Search for the cell housing the specified text and yield its (X, Y) center coordinate. 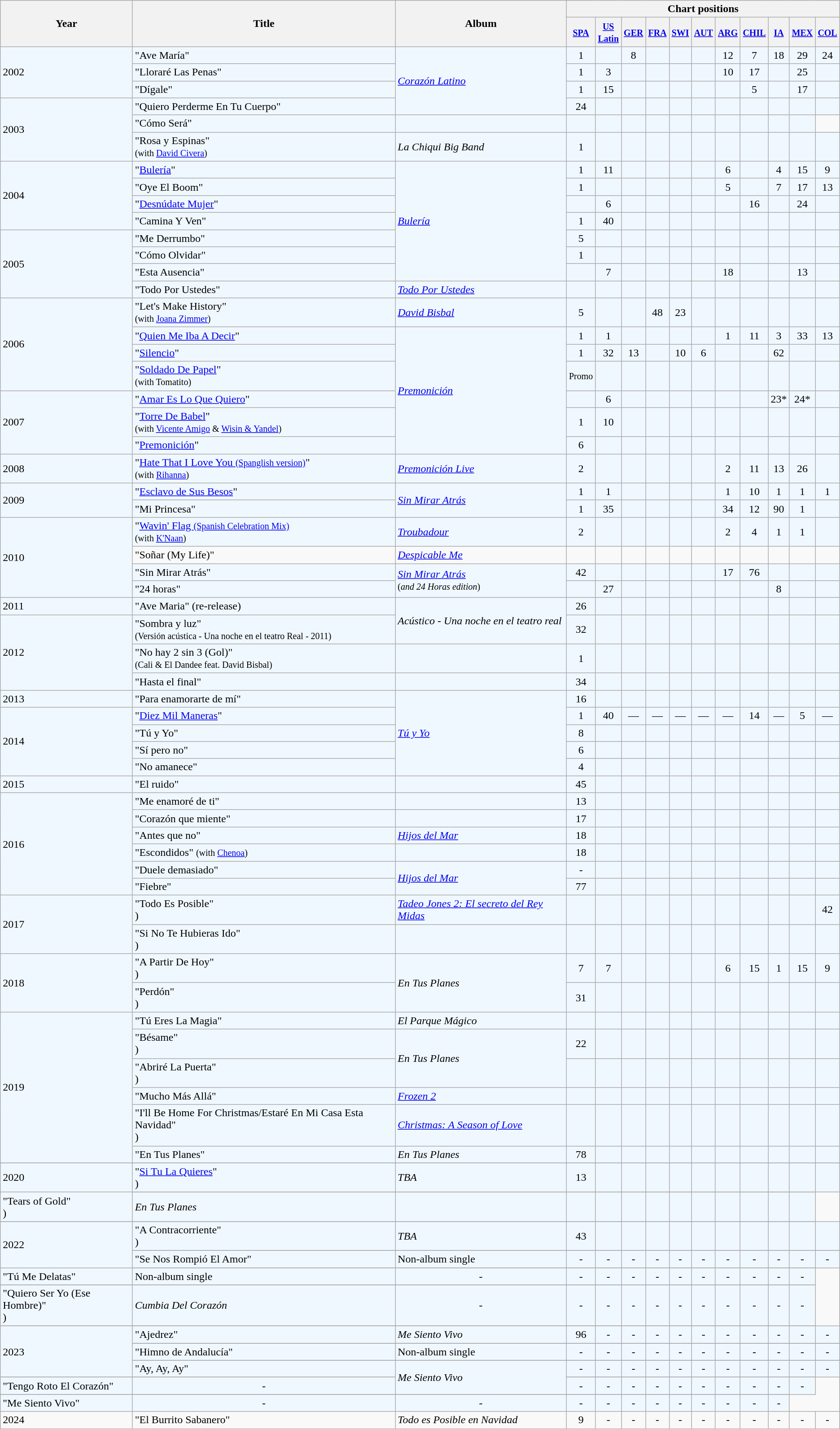
US Latin (608, 32)
"El Burrito Sabanero" (264, 1420)
2003 (66, 129)
"Esclavo de Sus Besos" (264, 491)
"Lloraré Las Penas" (264, 72)
"Bésame") (264, 1044)
"Premonición" (264, 445)
"Tú Me Delatas" (66, 1276)
SWI (680, 32)
Premonición Live (481, 469)
48 (657, 312)
Sin Mirar Atrás(and 24 Horas edition) (481, 581)
"Sin Mirar Atrás" (264, 572)
"Quiero Perderme En Tu Cuerpo" (264, 106)
"El ruido" (264, 784)
43 (581, 1236)
IA (779, 32)
SPA (581, 32)
"Amar Es Lo Que Quiero" (264, 399)
Bulería (481, 221)
"Wavin' Flag (Spanish Celebration Mix) (with K'Naan) (264, 531)
23* (779, 399)
"Quiero Ser Yo (Ese Hombre)") (66, 1306)
"Ay, Ay, Ay" (264, 1369)
"Abriré La Puerta") (264, 1073)
"Mi Princesa" (264, 508)
2002 (66, 72)
COL (827, 32)
2005 (66, 264)
"Tú y Yo" (264, 733)
"Ave María" (264, 55)
Chart positions (703, 9)
Year (66, 23)
90 (779, 508)
Acústico - Una noche en el teatro real (481, 621)
"Soldado De Papel" (with Tomatito) (264, 376)
"Tú Eres La Magia" (264, 1021)
"Me Siento Vivo" (66, 1403)
"Me enamoré de ti" (264, 801)
"Dígale" (264, 89)
2014 (66, 741)
"Bulería" (264, 170)
2016 (66, 844)
Sin Mirar Atrás (481, 500)
"I'll Be Home For Christmas/Estaré En Mi Casa Esta Navidad") (264, 1125)
2022 (66, 1244)
62 (779, 353)
Cumbia Del Corazón (264, 1306)
"Camina Y Ven" (264, 221)
"Todo Por Ustedes" (264, 289)
Tú y Yo (481, 733)
33 (802, 336)
"Todo Es Posible") (264, 910)
"Duele demasiado" (264, 869)
"Hate That I Love You (Spanglish version)" (with Rihanna) (264, 469)
"Escondidos" (with Chenoa) (264, 852)
"Hasta el final" (264, 682)
"Tears of Gold") (66, 1206)
"Antes que no" (264, 835)
2010 (66, 557)
"Si No Te Hubieras Ido") (264, 939)
"Cómo Será" (264, 123)
Frozen 2 (481, 1096)
"Si Tu La Quieres") (264, 1178)
Todo es Posible en Navidad (481, 1420)
2020 (66, 1178)
2017 (66, 925)
2008 (66, 469)
ARG (728, 32)
MEX (802, 32)
"Torre De Babel" (with Vicente Amigo & Wisin & Yandel) (264, 422)
"Me Derrumbo" (264, 238)
"Corazón que miente" (264, 818)
"No hay 2 sin 3 (Gol)" (Cali & El Dandee feat. David Bisbal) (264, 659)
"Himno de Andalucía" (264, 1352)
45 (581, 784)
Title (264, 23)
76 (754, 572)
"No amanece" (264, 767)
Troubadour (481, 531)
25 (802, 72)
AUT (704, 32)
Todo Por Ustedes (481, 289)
2019 (66, 1087)
31 (581, 997)
David Bisbal (481, 312)
77 (581, 887)
"24 horas" (264, 589)
Corazón Latino (481, 81)
2006 (66, 344)
29 (802, 55)
"Sí pero no" (264, 750)
24* (802, 399)
"Para enamorarte de mí" (264, 699)
GER (634, 32)
Despicable Me (481, 555)
"Silencio" (264, 353)
2007 (66, 422)
2013 (66, 699)
"Perdón") (264, 997)
2018 (66, 983)
"Quien Me Iba A Decir" (264, 336)
"Let's Make History" (with Joana Zimmer) (264, 312)
"Se Nos Rompió El Amor" (264, 1259)
2024 (66, 1420)
FRA (657, 32)
2023 (66, 1352)
2004 (66, 195)
78 (581, 1154)
"Ave Maria" (re-release) (264, 606)
Premonición (481, 390)
27 (608, 589)
Album (481, 23)
2009 (66, 500)
"Desnúdate Mujer" (264, 204)
"Soñar (My Life)" (264, 555)
"Tengo Roto El Corazón" (66, 1386)
La Chiqui Big Band (481, 146)
"Oye El Boom" (264, 187)
14 (754, 716)
22 (581, 1044)
Tadeo Jones 2: El secreto del Rey Midas (481, 910)
"Mucho Más Allá" (264, 1096)
Promo (581, 376)
"Fiebre" (264, 887)
35 (608, 508)
"En Tus Planes" (264, 1154)
"Diez Mil Maneras" (264, 716)
"A Partir De Hoy") (264, 969)
23 (680, 312)
CHIL (754, 32)
"Ajedrez" (264, 1335)
"Esta Ausencia" (264, 272)
2012 (66, 653)
"A Contracorriente") (264, 1236)
2015 (66, 784)
El Parque Mágico (481, 1021)
"Rosa y Espinas" (with David Civera) (264, 146)
2011 (66, 606)
"Sombra y luz" (Versión acústica - Una noche en el teatro Real - 2011) (264, 629)
Christmas: A Season of Love (481, 1125)
96 (581, 1335)
"Cómo Olvidar" (264, 255)
